Return (x, y) of the center of cell containing provided text 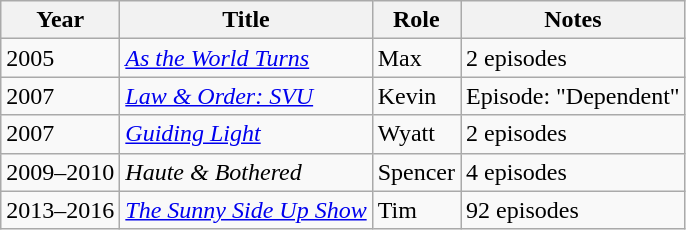
Role (416, 20)
2009–2010 (60, 172)
Wyatt (416, 134)
Haute & Bothered (246, 172)
92 episodes (574, 210)
4 episodes (574, 172)
Guiding Light (246, 134)
Episode: "Dependent" (574, 96)
Tim (416, 210)
As the World Turns (246, 58)
2013–2016 (60, 210)
Year (60, 20)
2005 (60, 58)
Kevin (416, 96)
Max (416, 58)
Law & Order: SVU (246, 96)
The Sunny Side Up Show (246, 210)
Spencer (416, 172)
Notes (574, 20)
Title (246, 20)
